Find where the given text appears and provide that cell's center as (X, Y) coordinate. 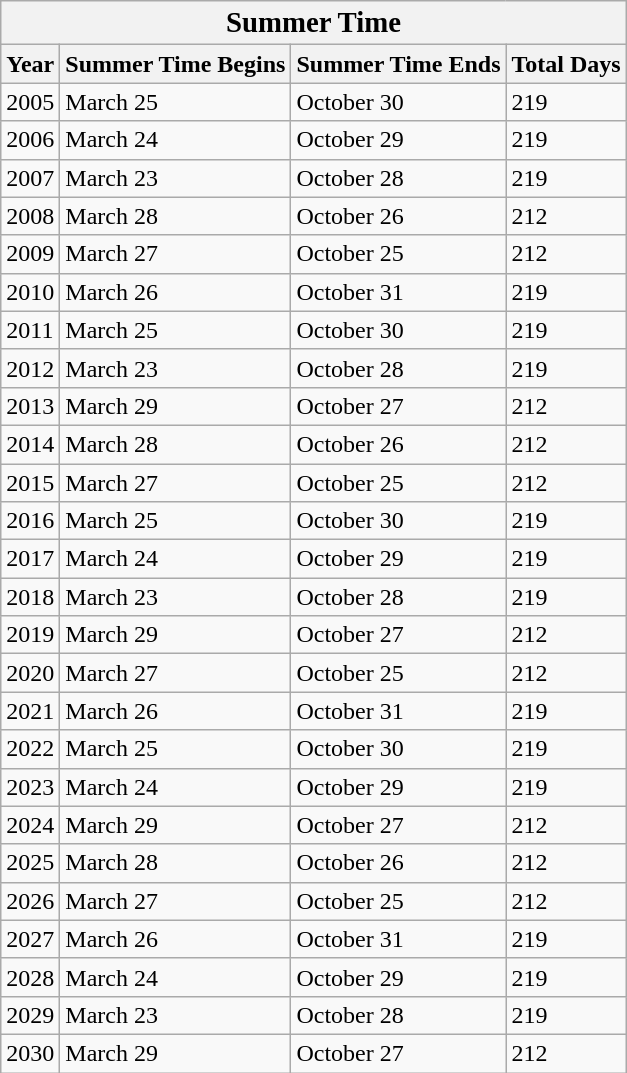
Summer Time Begins (176, 64)
2008 (30, 216)
Summer Time Ends (398, 64)
2011 (30, 330)
Summer Time (314, 23)
2013 (30, 406)
2014 (30, 444)
2016 (30, 521)
2012 (30, 368)
2015 (30, 483)
Year (30, 64)
2019 (30, 635)
2028 (30, 977)
2006 (30, 140)
2005 (30, 102)
2021 (30, 711)
2029 (30, 1015)
2018 (30, 597)
2007 (30, 178)
2020 (30, 673)
Total Days (566, 64)
2026 (30, 901)
2030 (30, 1053)
2024 (30, 825)
2010 (30, 292)
2017 (30, 559)
2025 (30, 863)
2027 (30, 939)
2023 (30, 787)
2022 (30, 749)
2009 (30, 254)
